Scan for the cell matching the given text and deliver its [X, Y] coordinate at center. 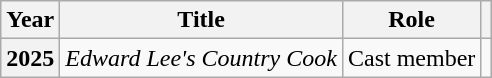
2025 [30, 58]
Cast member [411, 58]
Edward Lee's Country Cook [202, 58]
Role [411, 20]
Year [30, 20]
Title [202, 20]
